Find where the given text appears and provide that cell's center as [x, y] coordinate. 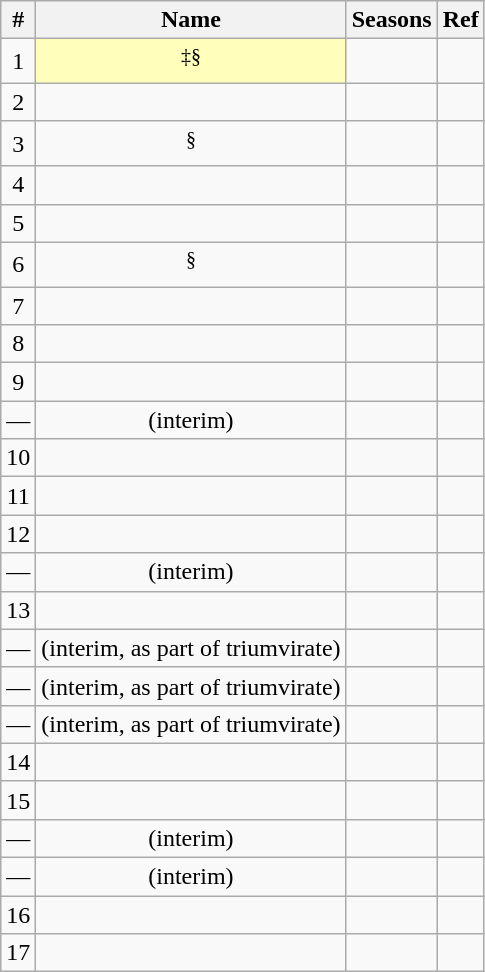
13 [18, 610]
17 [18, 953]
Name [191, 20]
1 [18, 62]
Seasons [392, 20]
3 [18, 144]
8 [18, 344]
# [18, 20]
10 [18, 458]
7 [18, 306]
4 [18, 185]
6 [18, 264]
14 [18, 762]
16 [18, 915]
11 [18, 496]
Ref [460, 20]
2 [18, 102]
15 [18, 800]
‡§ [191, 62]
5 [18, 223]
12 [18, 534]
9 [18, 382]
